Find where the given text appears and provide that cell's center as (x, y) coordinate. 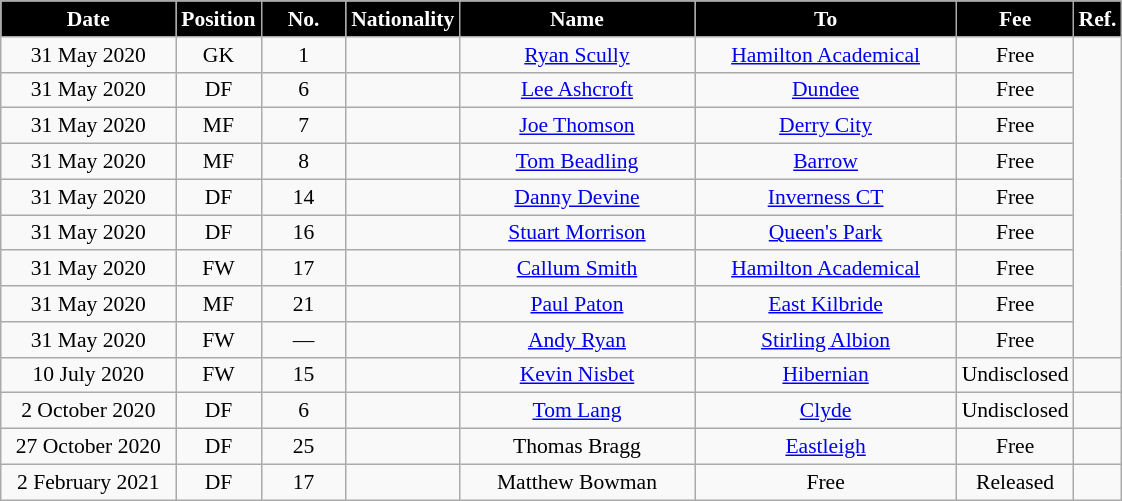
Released (1016, 482)
Date (88, 19)
Derry City (826, 126)
8 (304, 162)
Stirling Albion (826, 340)
Tom Beadling (576, 162)
25 (304, 447)
7 (304, 126)
16 (304, 233)
Tom Lang (576, 411)
Stuart Morrison (576, 233)
Thomas Bragg (576, 447)
Ref. (1098, 19)
Clyde (826, 411)
Inverness CT (826, 197)
Position (218, 19)
Barrow (826, 162)
21 (304, 304)
Andy Ryan (576, 340)
Matthew Bowman (576, 482)
Eastleigh (826, 447)
East Kilbride (826, 304)
27 October 2020 (88, 447)
— (304, 340)
Fee (1016, 19)
1 (304, 55)
Hibernian (826, 375)
GK (218, 55)
Joe Thomson (576, 126)
10 July 2020 (88, 375)
To (826, 19)
Paul Paton (576, 304)
Kevin Nisbet (576, 375)
No. (304, 19)
Queen's Park (826, 233)
Ryan Scully (576, 55)
Dundee (826, 90)
14 (304, 197)
2 February 2021 (88, 482)
Name (576, 19)
Danny Devine (576, 197)
15 (304, 375)
2 October 2020 (88, 411)
Nationality (402, 19)
Callum Smith (576, 269)
Lee Ashcroft (576, 90)
